Pinpoint the cell where the given text exists, returning its (x, y) midpoint coordinate. 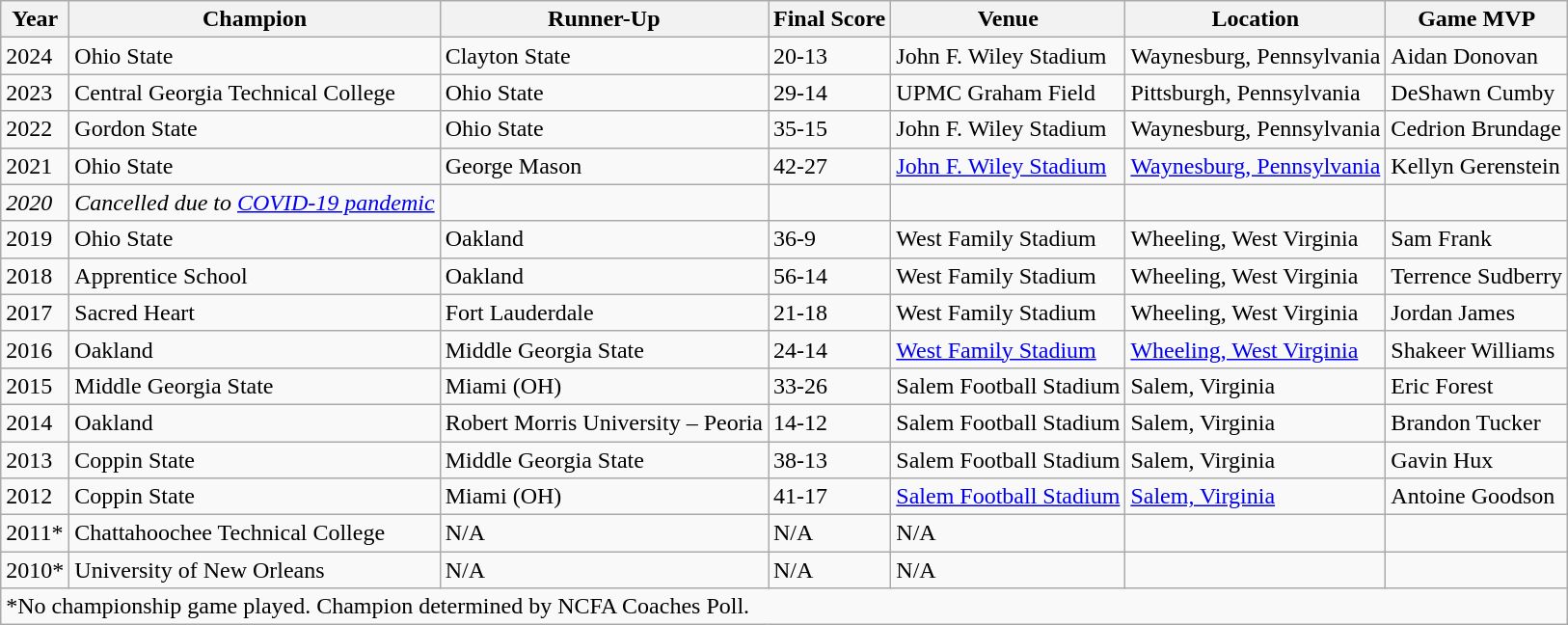
Location (1256, 19)
Kellyn Gerenstein (1477, 166)
Jordan James (1477, 312)
2013 (35, 460)
14-12 (829, 422)
Clayton State (604, 56)
56-14 (829, 276)
38-13 (829, 460)
20-13 (829, 56)
Sam Frank (1477, 239)
Central Georgia Technical College (255, 93)
2024 (35, 56)
Year (35, 19)
Terrence Sudberry (1477, 276)
*No championship game played. Champion determined by NCFA Coaches Poll. (785, 607)
Eric Forest (1477, 386)
2018 (35, 276)
Game MVP (1477, 19)
36-9 (829, 239)
Shakeer Williams (1477, 349)
2017 (35, 312)
Final Score (829, 19)
DeShawn Cumby (1477, 93)
Fort Lauderdale (604, 312)
21-18 (829, 312)
2019 (35, 239)
Chattahoochee Technical College (255, 533)
2023 (35, 93)
2015 (35, 386)
2020 (35, 203)
Sacred Heart (255, 312)
Champion (255, 19)
Cedrion Brundage (1477, 129)
George Mason (604, 166)
Runner-Up (604, 19)
41-17 (829, 497)
2014 (35, 422)
Gordon State (255, 129)
2016 (35, 349)
Robert Morris University – Peoria (604, 422)
42-27 (829, 166)
Brandon Tucker (1477, 422)
2022 (35, 129)
24-14 (829, 349)
Gavin Hux (1477, 460)
Aidan Donovan (1477, 56)
Cancelled due to COVID-19 pandemic (255, 203)
Venue (1009, 19)
Pittsburgh, Pennsylvania (1256, 93)
29-14 (829, 93)
35-15 (829, 129)
2021 (35, 166)
2010* (35, 570)
Antoine Goodson (1477, 497)
University of New Orleans (255, 570)
UPMC Graham Field (1009, 93)
Apprentice School (255, 276)
2012 (35, 497)
2011* (35, 533)
33-26 (829, 386)
